Return the (x, y) coordinate for the center point of the cell that contains the specified text.  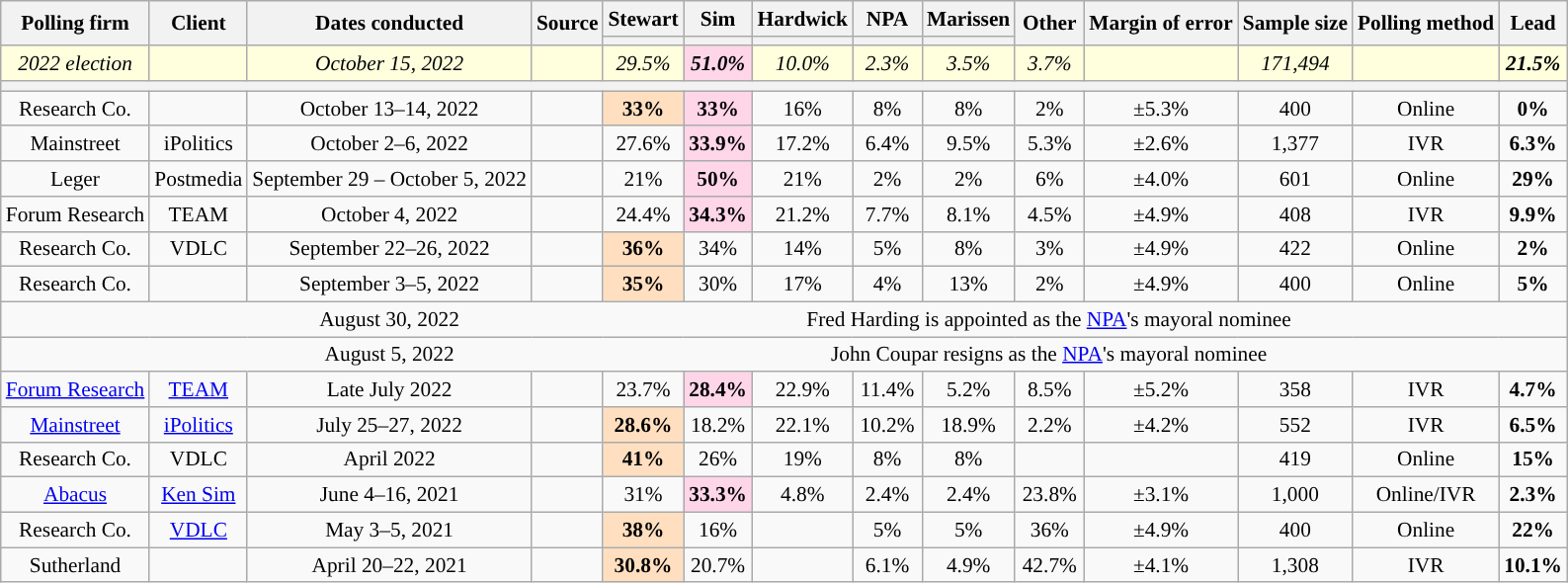
2022 election (75, 64)
24.4% (642, 214)
0% (1533, 109)
23.7% (642, 389)
September 29 – October 5, 2022 (389, 179)
22% (1533, 530)
Polling firm (75, 24)
Fred Harding is appointed as the NPA's mayoral nominee (1049, 319)
10.2% (887, 425)
34% (718, 249)
5.3% (1049, 144)
1,000 (1295, 495)
17% (802, 285)
Online/IVR (1426, 495)
33.9% (718, 144)
3.5% (968, 64)
Client (198, 24)
18.2% (718, 425)
4.9% (968, 565)
27.6% (642, 144)
Ken Sim (198, 495)
John Coupar resigns as the NPA's mayoral nominee (1049, 355)
±4.2% (1160, 425)
552 (1295, 425)
601 (1295, 179)
±3.1% (1160, 495)
Sample size (1295, 24)
2.2% (1049, 425)
29.5% (642, 64)
September 3–5, 2022 (389, 285)
9.5% (968, 144)
Margin of error (1160, 24)
±5.2% (1160, 389)
May 3–5, 2021 (389, 530)
±2.6% (1160, 144)
±5.3% (1160, 109)
July 25–27, 2022 (389, 425)
Abacus (75, 495)
4.5% (1049, 214)
±4.0% (1160, 179)
50% (718, 179)
6% (1049, 179)
42.7% (1049, 565)
Marissen (968, 19)
18.9% (968, 425)
171,494 (1295, 64)
April 2022 (389, 459)
Other (1049, 24)
Sim (718, 19)
September 22–26, 2022 (389, 249)
20.7% (718, 565)
38% (642, 530)
23.8% (1049, 495)
October 4, 2022 (389, 214)
30.8% (642, 565)
358 (1295, 389)
19% (802, 459)
35% (642, 285)
9.9% (1533, 214)
5.2% (968, 389)
22.1% (802, 425)
4.7% (1533, 389)
10.1% (1533, 565)
Hardwick (802, 19)
26% (718, 459)
28.6% (642, 425)
29% (1533, 179)
419 (1295, 459)
10.0% (802, 64)
33.3% (718, 495)
7.7% (887, 214)
31% (642, 495)
August 5, 2022 (389, 355)
11.4% (887, 389)
3% (1049, 249)
17.2% (802, 144)
Lead (1533, 24)
6.4% (887, 144)
15% (1533, 459)
August 30, 2022 (389, 319)
30% (718, 285)
Polling method (1426, 24)
NPA (887, 19)
13% (968, 285)
Leger (75, 179)
22.9% (802, 389)
Postmedia (198, 179)
14% (802, 249)
422 (1295, 249)
Dates conducted (389, 24)
Source (567, 24)
±4.1% (1160, 565)
Late July 2022 (389, 389)
21.5% (1533, 64)
4.8% (802, 495)
6.5% (1533, 425)
28.4% (718, 389)
8.5% (1049, 389)
Stewart (642, 19)
1,377 (1295, 144)
6.1% (887, 565)
34.3% (718, 214)
51.0% (718, 64)
3.7% (1049, 64)
October 2–6, 2022 (389, 144)
October 15, 2022 (389, 64)
1,308 (1295, 565)
8.1% (968, 214)
Sutherland (75, 565)
6.3% (1533, 144)
21.2% (802, 214)
October 13–14, 2022 (389, 109)
41% (642, 459)
4% (887, 285)
June 4–16, 2021 (389, 495)
April 20–22, 2021 (389, 565)
408 (1295, 214)
